Output the (x, y) coordinate of the center of the cell containing the given text.  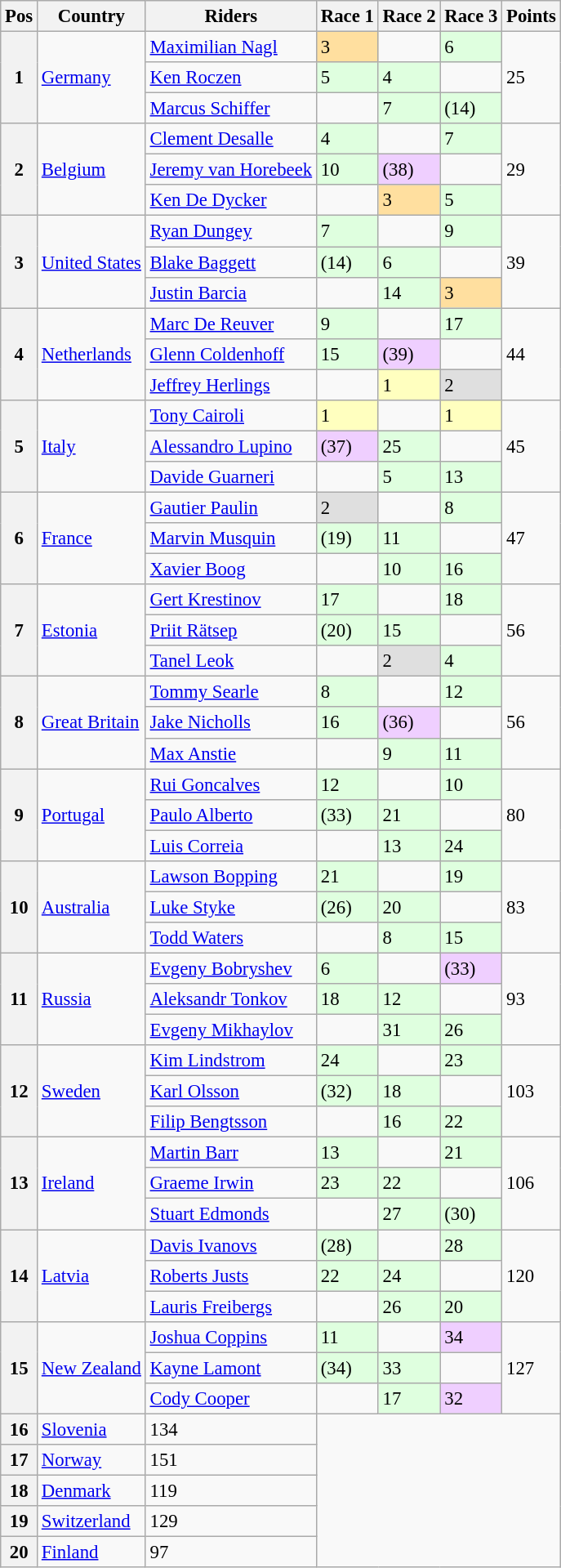
120 (531, 1276)
(38) (409, 170)
(28) (347, 1245)
Evgeny Mikhaylov (230, 1030)
Italy (91, 446)
Gert Krestinov (230, 600)
Race 1 (347, 16)
Kayne Lamont (230, 1368)
Jake Nicholls (230, 723)
80 (531, 815)
Marvin Musquin (230, 538)
Denmark (91, 1490)
Jeffrey Herlings (230, 385)
(34) (347, 1368)
Ryan Dungey (230, 231)
Davis Ivanovs (230, 1245)
119 (230, 1490)
129 (230, 1521)
Stuart Edmonds (230, 1214)
Gautier Paulin (230, 507)
Tommy Searle (230, 692)
Justin Barcia (230, 293)
Lawson Bopping (230, 877)
Netherlands (91, 355)
Priit Rätsep (230, 631)
27 (409, 1214)
Filip Bengtsson (230, 1122)
Great Britain (91, 722)
151 (230, 1460)
Lauris Freibergs (230, 1307)
Blake Baggett (230, 262)
Davide Guarneri (230, 477)
33 (409, 1368)
Estonia (91, 631)
(39) (409, 354)
Luke Styke (230, 907)
Norway (91, 1460)
Rui Goncalves (230, 784)
(20) (347, 631)
Graeme Irwin (230, 1184)
Ken Roczen (230, 78)
Slovenia (91, 1429)
45 (531, 446)
97 (230, 1552)
United States (91, 261)
Belgium (91, 170)
Germany (91, 78)
Pos (20, 16)
Ken De Dycker (230, 200)
Martin Barr (230, 1153)
Luis Correia (230, 846)
Finland (91, 1552)
Switzerland (91, 1521)
Maximilian Nagl (230, 47)
New Zealand (91, 1368)
34 (471, 1337)
44 (531, 355)
Cody Cooper (230, 1399)
Evgeny Bobryshev (230, 968)
Clement Desalle (230, 139)
Marcus Schiffer (230, 109)
Australia (91, 907)
Glenn Coldenhoff (230, 354)
83 (531, 907)
Riders (230, 16)
47 (531, 538)
Karl Olsson (230, 1092)
(36) (409, 723)
Race 3 (471, 16)
39 (531, 261)
127 (531, 1368)
Alessandro Lupino (230, 446)
Country (91, 16)
106 (531, 1183)
Joshua Coppins (230, 1337)
134 (230, 1429)
Jeremy van Horebeek (230, 170)
Xavier Boog (230, 570)
Todd Waters (230, 938)
31 (409, 1030)
32 (471, 1399)
Tony Cairoli (230, 416)
28 (471, 1245)
(37) (347, 446)
Max Anstie (230, 753)
France (91, 538)
Russia (91, 998)
(19) (347, 538)
(30) (471, 1214)
Tanel Leok (230, 661)
Aleksandr Tonkov (230, 999)
Ireland (91, 1183)
(32) (347, 1092)
Race 2 (409, 16)
Sweden (91, 1092)
93 (531, 998)
Roberts Justs (230, 1275)
103 (531, 1092)
Points (531, 16)
(26) (347, 907)
Paulo Alberto (230, 815)
Portugal (91, 815)
Latvia (91, 1276)
Kim Lindstrom (230, 1061)
29 (531, 170)
Marc De Reuver (230, 324)
